Capture the cell that displays the provided text and extract its (x, y) central coordinate. 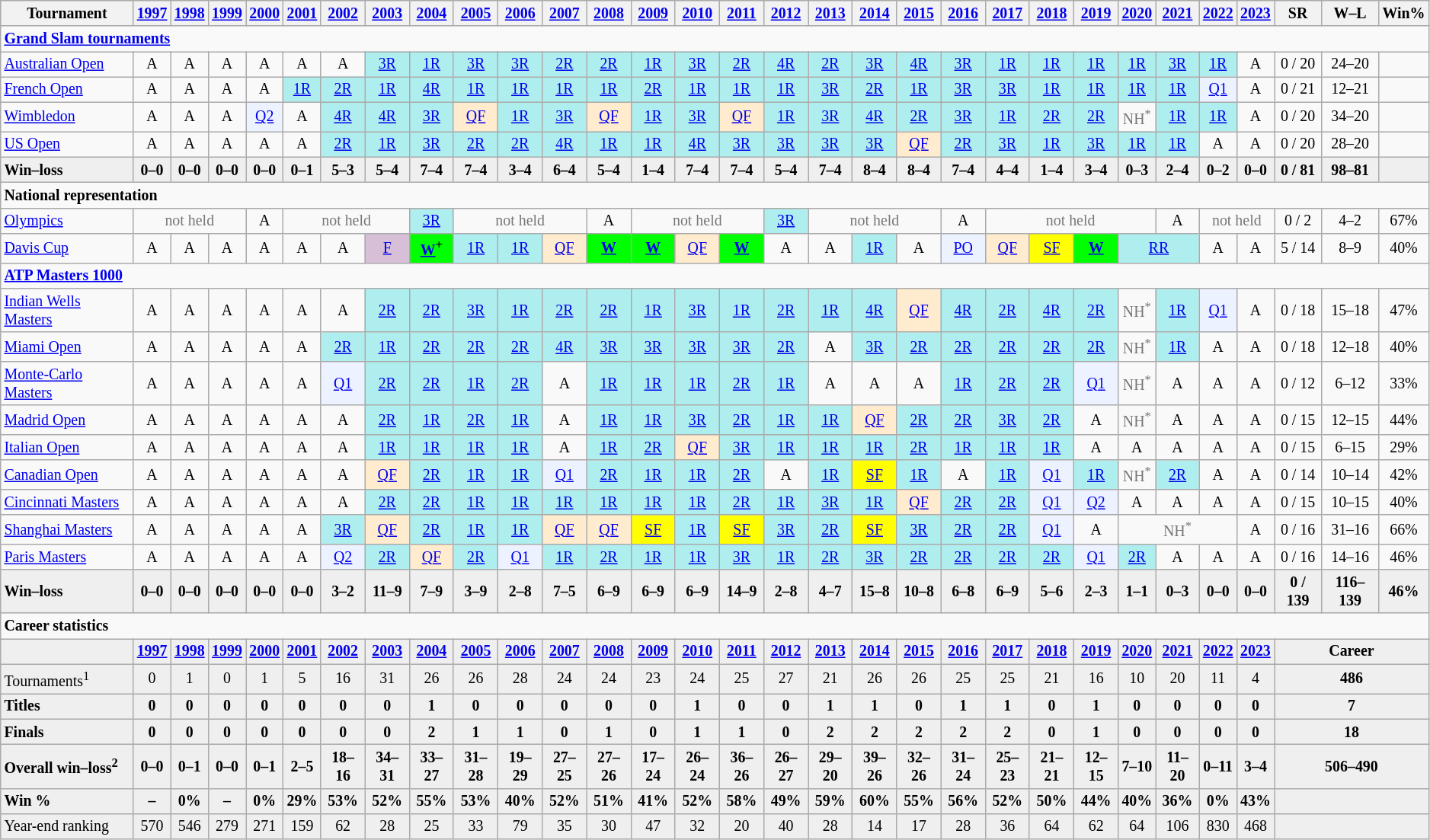
0 / 2 (1298, 221)
0 / 139 (1298, 591)
24–20 (1350, 64)
Finals (67, 731)
0 / 81 (1298, 171)
50% (1051, 801)
570 (152, 827)
Wimbledon (67, 117)
Titles (67, 707)
17–24 (653, 766)
0–11 (1217, 766)
7–5 (565, 591)
Indian Wells Masters (67, 311)
31–16 (1350, 530)
Cincinnati Masters (67, 503)
Olympics (67, 221)
8–9 (1350, 248)
Career (1352, 652)
SR (1298, 14)
Davis Cup (67, 248)
468 (1256, 827)
34–31 (387, 766)
279 (227, 827)
0 / 21 (1298, 90)
27–25 (565, 766)
7–10 (1137, 766)
79 (520, 827)
36% (1178, 801)
32–26 (919, 766)
Italian Open (67, 448)
27 (786, 679)
11–20 (1178, 766)
5–3 (343, 171)
7–9 (431, 591)
4 (1256, 679)
W–L (1350, 14)
546 (189, 827)
Canadian Open (67, 475)
12–21 (1350, 90)
159 (302, 827)
18–16 (343, 766)
12–18 (1350, 347)
6–12 (1350, 384)
59% (830, 801)
26–24 (697, 766)
10–8 (919, 591)
33 (475, 827)
Tournament (67, 14)
11 (1217, 679)
67% (1404, 221)
5 / 14 (1298, 248)
2–5 (302, 766)
31–24 (963, 766)
6–8 (963, 591)
ATP Masters 1000 (715, 276)
RR (1159, 248)
Shanghai Masters (67, 530)
60% (875, 801)
2–4 (1178, 171)
PO (963, 248)
Tournaments1 (67, 679)
31 (387, 679)
26–27 (786, 766)
5–6 (1051, 591)
31–28 (475, 766)
US Open (67, 145)
0 / 14 (1298, 475)
33–27 (431, 766)
Win % (67, 801)
Year-end ranking (67, 827)
4–2 (1350, 221)
2–3 (1096, 591)
41% (653, 801)
39–26 (875, 766)
36 (1007, 827)
3–9 (475, 591)
35 (565, 827)
Australian Open (67, 64)
25–23 (1007, 766)
7 (1352, 707)
51% (609, 801)
27–26 (609, 766)
42% (1404, 475)
3–2 (343, 591)
486 (1352, 679)
W+ (431, 248)
Paris Masters (67, 557)
Overall win–loss2 (67, 766)
106 (1178, 827)
6–15 (1350, 448)
49% (786, 801)
4–4 (1007, 171)
21–21 (1051, 766)
36–26 (741, 766)
Madrid Open (67, 420)
18 (1352, 731)
33% (1404, 384)
14–16 (1350, 557)
Career statistics (715, 626)
4–7 (830, 591)
10–15 (1350, 503)
34–20 (1350, 117)
French Open (67, 90)
14–9 (741, 591)
830 (1217, 827)
6–4 (565, 171)
32 (697, 827)
47% (1404, 311)
Miami Open (67, 347)
5 (302, 679)
15–8 (875, 591)
98–81 (1350, 171)
Grand Slam tournaments (715, 38)
0–2 (1217, 171)
30 (609, 827)
271 (265, 827)
1–1 (1137, 591)
14 (875, 827)
66% (1404, 530)
17 (919, 827)
29–20 (830, 766)
56% (963, 801)
116–139 (1350, 591)
19–29 (520, 766)
47 (653, 827)
40 (786, 827)
43% (1256, 801)
National representation (715, 195)
15–18 (1350, 311)
10 (1137, 679)
Monte-Carlo Masters (67, 384)
11–9 (387, 591)
506–490 (1352, 766)
58% (741, 801)
23 (653, 679)
F (387, 248)
Win% (1404, 14)
28–20 (1350, 145)
0 / 12 (1298, 384)
10–14 (1350, 475)
